Return [x, y] of the center of cell containing provided text 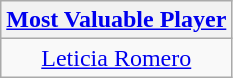
Most Valuable Player [116, 20]
Leticia Romero [116, 58]
